Extract the (X, Y) coordinate from the center of the cell holding the provided text.  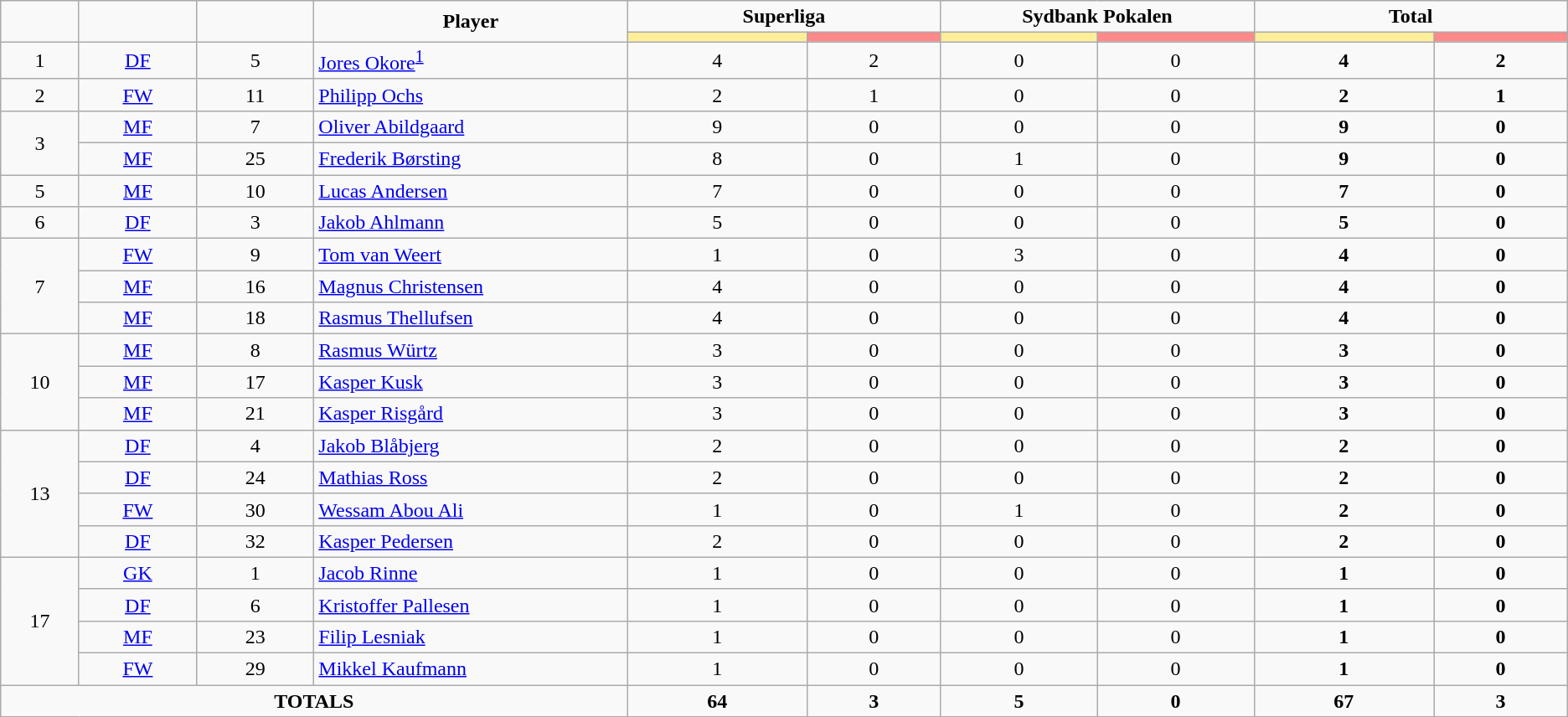
Superliga (784, 17)
Mikkel Kaufmann (471, 669)
67 (1344, 701)
Wessam Abou Ali (471, 509)
13 (40, 493)
29 (255, 669)
Mathias Ross (471, 477)
Filip Lesniak (471, 637)
Oliver Abildgaard (471, 126)
21 (255, 414)
Frederik Børsting (471, 159)
16 (255, 286)
11 (255, 95)
Magnus Christensen (471, 286)
Tom van Weert (471, 255)
Player (471, 22)
Kristoffer Pallesen (471, 605)
25 (255, 159)
Jores Okore1 (471, 60)
Kasper Kusk (471, 382)
Lucas Andersen (471, 191)
Total (1411, 17)
Kasper Risgård (471, 414)
Jacob Rinne (471, 573)
23 (255, 637)
GK (137, 573)
30 (255, 509)
Jakob Ahlmann (471, 223)
32 (255, 541)
Rasmus Würtz (471, 350)
Kasper Pedersen (471, 541)
TOTALS (314, 701)
Philipp Ochs (471, 95)
64 (717, 701)
Sydbank Pokalen (1097, 17)
18 (255, 318)
24 (255, 477)
Jakob Blåbjerg (471, 446)
Rasmus Thellufsen (471, 318)
